Locate the cell with the specified text and output its (x, y) center coordinate. 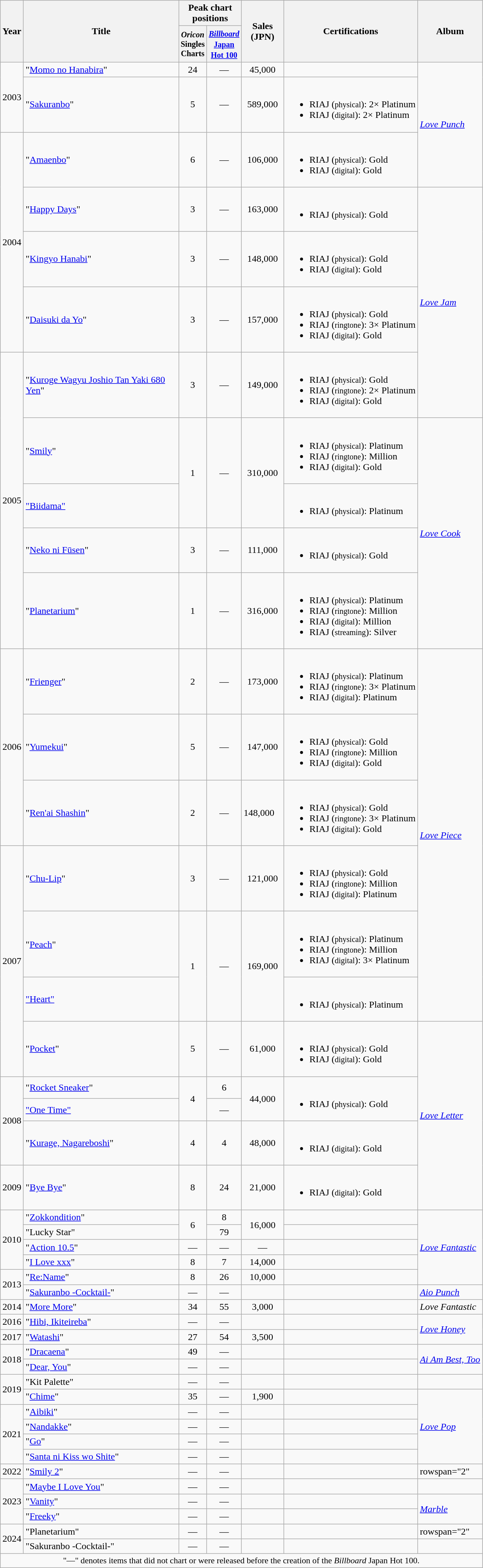
Album (450, 31)
"Dracaena" (101, 1352)
"—" denotes items that did not chart or were released before the creation of the Billboard Japan Hot 100. (241, 1561)
RIAJ (physical): PlatinumRIAJ (ringtone): MillionRIAJ (digital): 3× Platinum (351, 944)
157,000 (263, 319)
"Hibi, Ikiteireba" (101, 1322)
45,000 (263, 70)
16,000 (263, 1225)
49 (193, 1352)
2008 (12, 1121)
"Chime" (101, 1397)
2007 (12, 961)
55 (224, 1307)
111,000 (263, 550)
48,000 (263, 1143)
"Go" (101, 1441)
Ai Am Best, Too (450, 1359)
2024 (12, 1539)
163,000 (263, 209)
"Pocket" (101, 1049)
27 (193, 1337)
"Lucky Star" (101, 1232)
10,000 (263, 1277)
"Momo no Hanabira" (101, 70)
2019 (12, 1389)
"Maybe I Love You" (101, 1486)
Love Jam (450, 303)
21,000 (263, 1188)
2018 (12, 1359)
"Yumekui" (101, 747)
3,000 (263, 1307)
149,000 (263, 385)
"Smily" (101, 450)
2003 (12, 97)
RIAJ (physical): PlatinumRIAJ (ringtone): MillionRIAJ (digital): Gold (351, 450)
"Action 10.5" (101, 1247)
2009 (12, 1188)
"Chu-Lip" (101, 879)
2017 (12, 1337)
Love Pop (450, 1427)
RIAJ (physical): PlatinumRIAJ (ringtone): MillionRIAJ (digital): MillionRIAJ (streaming): Silver (351, 610)
"Happy Days" (101, 209)
"Kit Palette" (101, 1382)
44,000 (263, 1099)
"Aibiki" (101, 1412)
"Nandakke" (101, 1427)
"Kuroge Wagyu Joshio Tan Yaki 680 Yen" (101, 385)
"Amaenbo" (101, 160)
RIAJ (physical): GoldRIAJ (ringtone): 2× PlatinumRIAJ (digital): Gold (351, 385)
Love Cook (450, 533)
"Dear, You" (101, 1367)
"Heart" (101, 999)
Love Piece (450, 835)
2016 (12, 1322)
"Neko ni Fūsen" (101, 550)
3,500 (263, 1337)
"Freeky" (101, 1516)
61,000 (263, 1049)
79 (224, 1232)
"Daisuki da Yo" (101, 319)
RIAJ (physical): 2× PlatinumRIAJ (digital): 2× Platinum (351, 105)
7 (224, 1262)
147,000 (263, 747)
"Re:Name" (101, 1277)
"Watashi" (101, 1337)
Marble (450, 1509)
2006 (12, 747)
2013 (12, 1284)
106,000 (263, 160)
2021 (12, 1434)
1,900 (263, 1397)
"Rocket Sneaker" (101, 1088)
RIAJ (physical): PlatinumRIAJ (ringtone): 3× PlatinumRIAJ (digital): Platinum (351, 681)
Oricon Singles Charts (193, 44)
Year (12, 31)
Love Punch (450, 125)
"I Love xxx" (101, 1262)
310,000 (263, 473)
169,000 (263, 966)
Title (101, 31)
35 (193, 1397)
RIAJ (physical): GoldRIAJ (ringtone): MillionRIAJ (digital): Gold (351, 747)
"Santa ni Kiss wo Shite" (101, 1456)
Billboard Japan Hot 100 (224, 44)
2023 (12, 1501)
"Peach" (101, 944)
"Sakuranbo" (101, 105)
"Ren'ai Shashin" (101, 813)
"Bye Bye" (101, 1188)
589,000 (263, 105)
2014 (12, 1307)
14,000 (263, 1262)
Aio Punch (450, 1292)
54 (224, 1337)
"Biidama" (101, 505)
Certifications (351, 31)
2010 (12, 1239)
Love Letter (450, 1115)
2004 (12, 242)
"Frienger" (101, 681)
34 (193, 1307)
26 (224, 1277)
Love Honey (450, 1329)
173,000 (263, 681)
316,000 (263, 610)
"One Time" (101, 1110)
"Zokkondition" (101, 1217)
"Kurage, Nagareboshi" (101, 1143)
"More More" (101, 1307)
2005 (12, 500)
"Kingyo Hanabi" (101, 259)
2022 (12, 1471)
RIAJ (physical): GoldRIAJ (ringtone): MillionRIAJ (digital): Platinum (351, 879)
"Vanity" (101, 1501)
121,000 (263, 879)
Sales (JPN) (263, 31)
Peak chart positions (210, 13)
"Smily 2" (101, 1471)
